Find where the given text appears and provide that cell's center as (X, Y) coordinate. 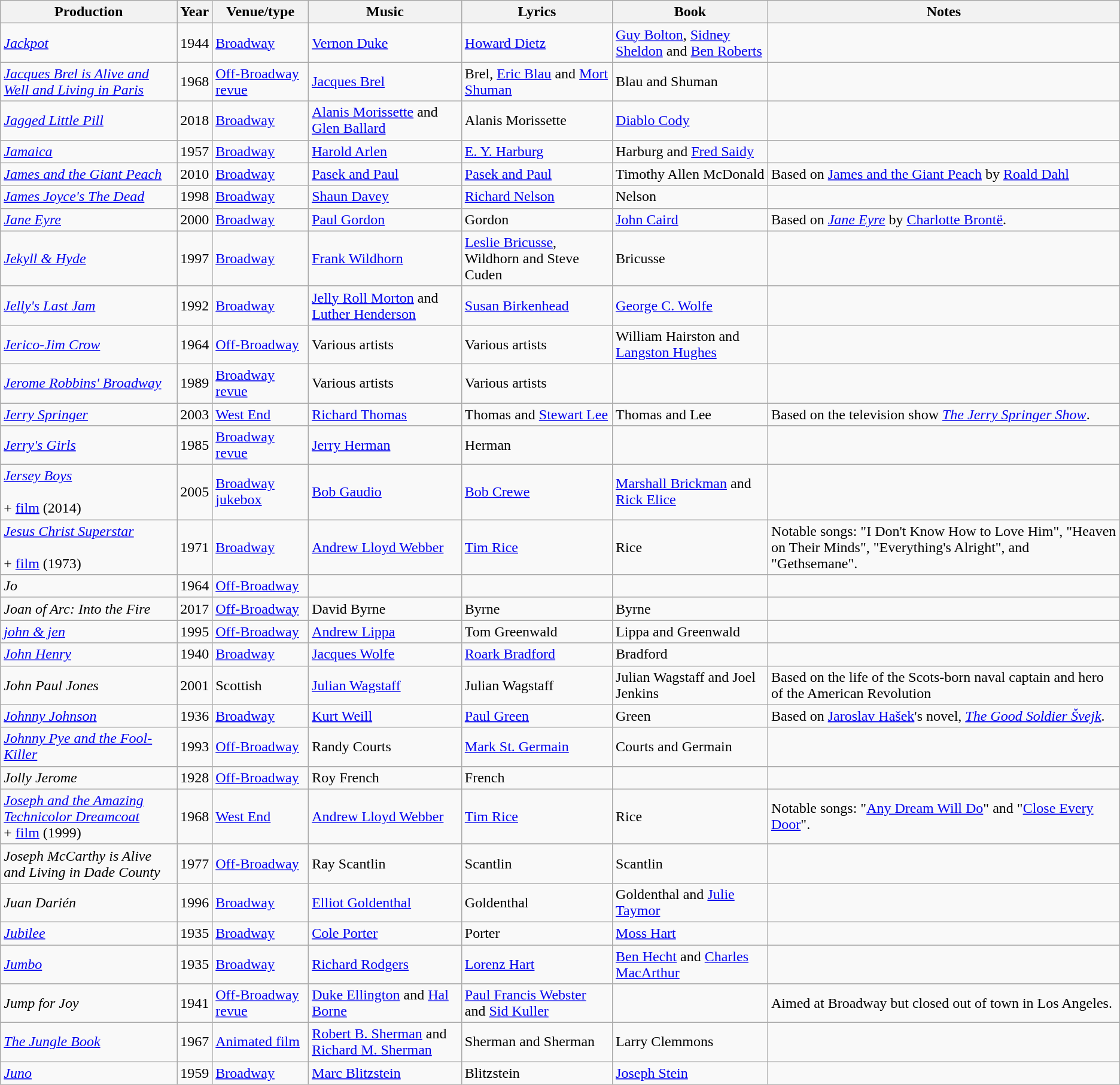
Based on the television show The Jerry Springer Show. (944, 415)
Timothy Allen McDonald (690, 174)
1996 (195, 902)
Blitzstein (537, 1073)
James Joyce's The Dead (89, 197)
Goldenthal (537, 902)
Joan of Arc: Into the Fire (89, 609)
Jersey Boys + film (2014) (89, 492)
Cole Porter (385, 933)
Jamaica (89, 151)
Book (690, 12)
Bob Crewe (537, 492)
Jubilee (89, 933)
1967 (195, 1042)
Marshall Brickman and Rick Elice (690, 492)
Based on the life of the Scots-born naval captain and hero of the American Revolution (944, 685)
Music (385, 12)
Alanis Morissette (537, 121)
Frank Wildhorn (385, 258)
Lyrics (537, 12)
Notable songs: "Any Dream Will Do" and "Close Every Door". (944, 816)
Bradford (690, 654)
Jelly Roll Morton and Luther Henderson (385, 305)
Jekyll & Hyde (89, 258)
Notable songs: "I Don't Know How to Love Him", "Heaven on Their Minds", "Everything's Alright", and "Gethsemane". (944, 547)
Jane Eyre (89, 220)
French (537, 778)
Johnny Johnson (89, 716)
Jerry Springer (89, 415)
Roy French (385, 778)
Vernon Duke (385, 43)
1997 (195, 258)
2005 (195, 492)
2017 (195, 609)
1957 (195, 151)
1928 (195, 778)
2010 (195, 174)
2003 (195, 415)
1971 (195, 547)
Elliot Goldenthal (385, 902)
Jerico-Jim Crow (89, 345)
Scottish (261, 685)
Blau and Shuman (690, 81)
Lorenz Hart (537, 964)
Ben Hecht and Charles MacArthur (690, 964)
Joseph McCarthy is Alive and Living in Dade County (89, 864)
Herman (537, 445)
Diablo Cody (690, 121)
Based on Jaroslav Hašek's novel, The Good Soldier Švejk. (944, 716)
Marc Blitzstein (385, 1073)
1944 (195, 43)
Broadway jukebox (261, 492)
1993 (195, 746)
Jackpot (89, 43)
Jesus Christ Superstar + film (1973) (89, 547)
Lippa and Greenwald (690, 632)
Howard Dietz (537, 43)
1992 (195, 305)
Tom Greenwald (537, 632)
Duke Ellington and Hal Borne (385, 1004)
1940 (195, 654)
1941 (195, 1004)
Joseph Stein (690, 1073)
Jump for Joy (89, 1004)
Harold Arlen (385, 151)
Thomas and Lee (690, 415)
Mark St. Germain (537, 746)
Ray Scantlin (385, 864)
Larry Clemmons (690, 1042)
David Byrne (385, 609)
Susan Birkenhead (537, 305)
Gordon (537, 220)
2001 (195, 685)
Jacques Brel (385, 81)
George C. Wolfe (690, 305)
Paul Francis Webster and Sid Kuller (537, 1004)
1936 (195, 716)
Green (690, 716)
John Paul Jones (89, 685)
Jacques Wolfe (385, 654)
Robert B. Sherman and Richard M. Sherman (385, 1042)
Jerry Herman (385, 445)
2018 (195, 121)
Shaun Davey (385, 197)
1985 (195, 445)
Brel, Eric Blau and Mort Shuman (537, 81)
Courts and Germain (690, 746)
2000 (195, 220)
Richard Rodgers (385, 964)
Jerry's Girls (89, 445)
John Caird (690, 220)
Goldenthal and Julie Taymor (690, 902)
Johnny Pye and the Fool-Killer (89, 746)
Jerome Robbins' Broadway (89, 383)
Bob Gaudio (385, 492)
Sherman and Sherman (537, 1042)
1989 (195, 383)
Joseph and the Amazing Technicolor Dreamcoat+ film (1999) (89, 816)
Roark Bradford (537, 654)
Paul Green (537, 716)
Venue/type (261, 12)
E. Y. Harburg (537, 151)
The Jungle Book (89, 1042)
Animated film (261, 1042)
john & jen (89, 632)
Production (89, 12)
Julian Wagstaff and Joel Jenkins (690, 685)
James and the Giant Peach (89, 174)
John Henry (89, 654)
Guy Bolton, Sidney Sheldon and Ben Roberts (690, 43)
Aimed at Broadway but closed out of town in Los Angeles. (944, 1004)
Notes (944, 12)
Jelly's Last Jam (89, 305)
Nelson (690, 197)
Porter (537, 933)
Moss Hart (690, 933)
Juno (89, 1073)
Richard Nelson (537, 197)
1998 (195, 197)
1959 (195, 1073)
Jo (89, 586)
Leslie Bricusse, Wildhorn and Steve Cuden (537, 258)
Jacques Brel is Alive and Well and Living in Paris (89, 81)
William Hairston and Langston Hughes (690, 345)
1977 (195, 864)
Harburg and Fred Saidy (690, 151)
Randy Courts (385, 746)
Alanis Morissette and Glen Ballard (385, 121)
Thomas and Stewart Lee (537, 415)
Bricusse (690, 258)
1995 (195, 632)
Richard Thomas (385, 415)
Kurt Weill (385, 716)
Paul Gordon (385, 220)
Jumbo (89, 964)
Juan Darién (89, 902)
Based on James and the Giant Peach by Roald Dahl (944, 174)
Based on Jane Eyre by Charlotte Brontë. (944, 220)
Year (195, 12)
Andrew Lippa (385, 632)
Jolly Jerome (89, 778)
Jagged Little Pill (89, 121)
